Detect which cell encompasses the target text, then output its (x, y) center coordinate. 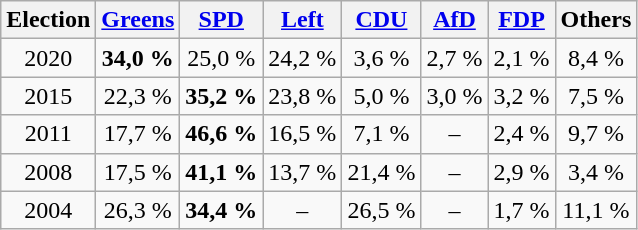
1,7 % (522, 210)
23,8 % (302, 96)
2,9 % (522, 172)
26,5 % (382, 210)
3,2 % (522, 96)
13,7 % (302, 172)
3,6 % (382, 58)
11,1 % (596, 210)
3,0 % (454, 96)
46,6 % (222, 134)
AfD (454, 20)
5,0 % (382, 96)
22,3 % (138, 96)
2,7 % (454, 58)
SPD (222, 20)
2020 (48, 58)
24,2 % (302, 58)
Greens (138, 20)
21,4 % (382, 172)
26,3 % (138, 210)
35,2 % (222, 96)
Others (596, 20)
9,7 % (596, 134)
41,1 % (222, 172)
7,5 % (596, 96)
17,5 % (138, 172)
2004 (48, 210)
34,0 % (138, 58)
Election (48, 20)
34,4 % (222, 210)
CDU (382, 20)
2008 (48, 172)
16,5 % (302, 134)
2,4 % (522, 134)
25,0 % (222, 58)
17,7 % (138, 134)
7,1 % (382, 134)
8,4 % (596, 58)
FDP (522, 20)
2015 (48, 96)
2,1 % (522, 58)
3,4 % (596, 172)
2011 (48, 134)
Left (302, 20)
